Search for the cell housing the specified text and yield its (X, Y) center coordinate. 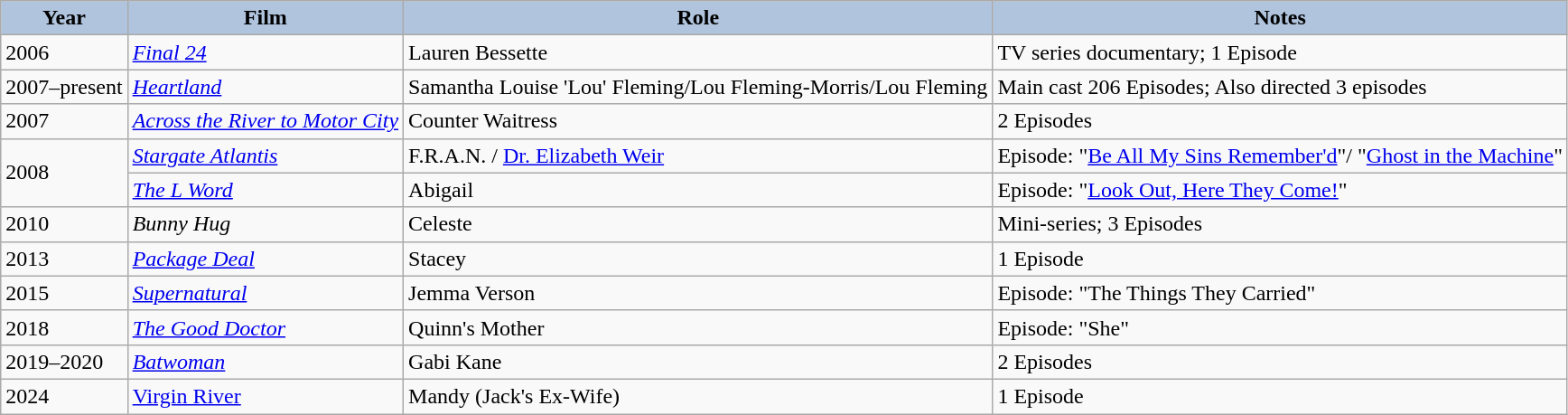
2019–2020 (64, 362)
2015 (64, 293)
Quinn's Mother (698, 327)
Jemma Verson (698, 293)
The Good Doctor (266, 327)
Main cast 206 Episodes; Also directed 3 episodes (1281, 87)
2008 (64, 173)
Mandy (Jack's Ex-Wife) (698, 396)
Abigail (698, 190)
The L Word (266, 190)
Supernatural (266, 293)
TV series documentary; 1 Episode (1281, 52)
Role (698, 18)
2013 (64, 259)
Notes (1281, 18)
Samantha Louise 'Lou' Fleming/Lou Fleming-Morris/Lou Fleming (698, 87)
2007 (64, 121)
2007–present (64, 87)
Across the River to Motor City (266, 121)
Heartland (266, 87)
Package Deal (266, 259)
Episode: "Look Out, Here They Come!" (1281, 190)
2006 (64, 52)
Year (64, 18)
Counter Waitress (698, 121)
Batwoman (266, 362)
2010 (64, 224)
Celeste (698, 224)
Virgin River (266, 396)
2024 (64, 396)
Episode: "Be All My Sins Remember'd"/ "Ghost in the Machine" (1281, 156)
2018 (64, 327)
Stacey (698, 259)
Lauren Bessette (698, 52)
Final 24 (266, 52)
Mini-series; 3 Episodes (1281, 224)
Episode: "The Things They Carried" (1281, 293)
Gabi Kane (698, 362)
Bunny Hug (266, 224)
Stargate Atlantis (266, 156)
Episode: "She" (1281, 327)
F.R.A.N. / Dr. Elizabeth Weir (698, 156)
Film (266, 18)
